Detect which cell encompasses the target text, then output its (x, y) center coordinate. 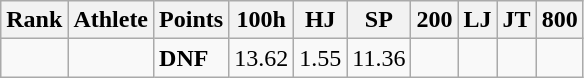
100h (262, 20)
1.55 (320, 58)
200 (434, 20)
11.36 (379, 58)
DNF (192, 58)
800 (560, 20)
Points (192, 20)
Rank (34, 20)
HJ (320, 20)
SP (379, 20)
13.62 (262, 58)
LJ (478, 20)
Athlete (111, 20)
JT (516, 20)
